Provide the [x, y] coordinate of the cell's center where the given text is located.  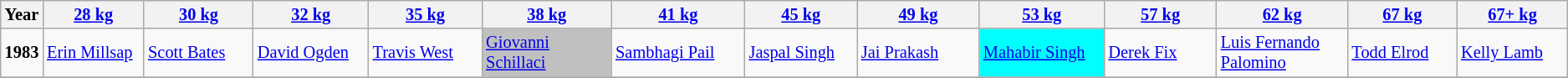
Kelly Lamb [1512, 53]
Sambhagi Pail [677, 53]
Scott Bates [199, 53]
Todd Elrod [1403, 53]
Giovanni Schillaci [547, 53]
Year [22, 14]
Travis West [425, 53]
49 kg [918, 14]
Mahabir Singh [1042, 53]
Luis Fernando Palomino [1283, 53]
67 kg [1403, 14]
Derek Fix [1160, 53]
Jaspal Singh [801, 53]
35 kg [425, 14]
62 kg [1283, 14]
41 kg [677, 14]
67+ kg [1512, 14]
38 kg [547, 14]
32 kg [311, 14]
Erin Millsap [94, 53]
30 kg [199, 14]
David Ogden [311, 53]
53 kg [1042, 14]
28 kg [94, 14]
57 kg [1160, 14]
1983 [22, 53]
Jai Prakash [918, 53]
45 kg [801, 14]
